Determine the [x, y] coordinate at the center of the cell enclosing the given text.  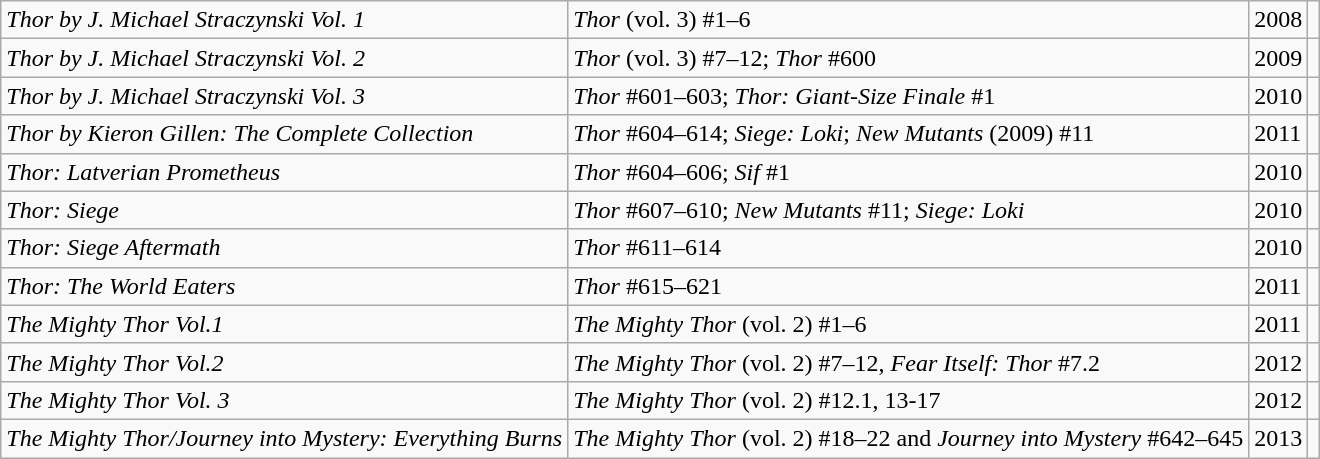
Thor (vol. 3) #1–6 [908, 20]
Thor by J. Michael Straczynski Vol. 1 [284, 20]
The Mighty Thor (vol. 2) #1–6 [908, 324]
Thor: Siege Aftermath [284, 248]
Thor #604–606; Sif #1 [908, 172]
The Mighty Thor (vol. 2) #18–22 and Journey into Mystery #642–645 [908, 438]
Thor #601–603; Thor: Giant-Size Finale #1 [908, 96]
Thor #615–621 [908, 286]
Thor by J. Michael Straczynski Vol. 3 [284, 96]
Thor by J. Michael Straczynski Vol. 2 [284, 58]
Thor: Siege [284, 210]
The Mighty Thor Vol.1 [284, 324]
Thor (vol. 3) #7–12; Thor #600 [908, 58]
Thor #611–614 [908, 248]
The Mighty Thor (vol. 2) #12.1, 13-17 [908, 400]
The Mighty Thor (vol. 2) #7–12, Fear Itself: Thor #7.2 [908, 362]
The Mighty Thor Vol. 3 [284, 400]
Thor by Kieron Gillen: The Complete Collection [284, 134]
2009 [1278, 58]
Thor #607–610; New Mutants #11; Siege: Loki [908, 210]
2008 [1278, 20]
The Mighty Thor Vol.2 [284, 362]
Thor: Latverian Prometheus [284, 172]
Thor #604–614; Siege: Loki; New Mutants (2009) #11 [908, 134]
Thor: The World Eaters [284, 286]
2013 [1278, 438]
The Mighty Thor/Journey into Mystery: Everything Burns [284, 438]
